Extract the [X, Y] coordinate from the center of the cell holding the provided text.  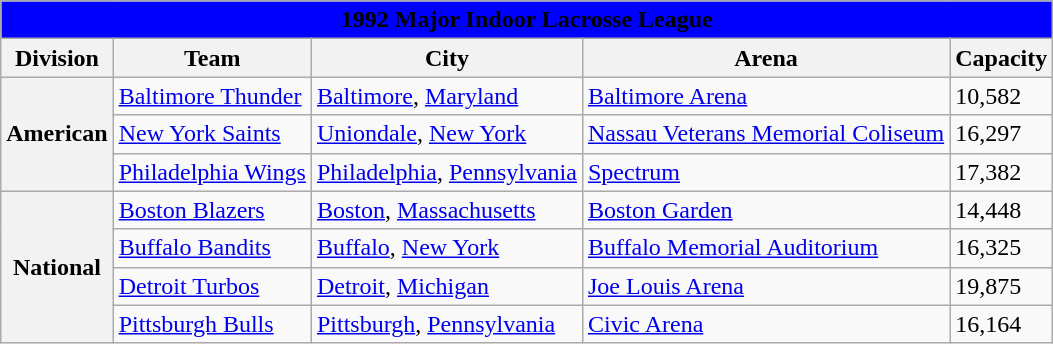
Joe Louis Arena [766, 286]
Baltimore Thunder [212, 96]
Team [212, 58]
City [446, 58]
Buffalo Memorial Auditorium [766, 248]
16,164 [1002, 324]
Boston Blazers [212, 210]
Division [57, 58]
Baltimore Arena [766, 96]
Detroit Turbos [212, 286]
New York Saints [212, 134]
Baltimore, Maryland [446, 96]
Buffalo Bandits [212, 248]
17,382 [1002, 172]
Boston, Massachusetts [446, 210]
1992 Major Indoor Lacrosse League [527, 20]
Philadelphia, Pennsylvania [446, 172]
Capacity [1002, 58]
16,297 [1002, 134]
Uniondale, New York [446, 134]
Detroit, Michigan [446, 286]
Civic Arena [766, 324]
Nassau Veterans Memorial Coliseum [766, 134]
19,875 [1002, 286]
Buffalo, New York [446, 248]
National [57, 267]
American [57, 134]
Boston Garden [766, 210]
Arena [766, 58]
Pittsburgh, Pennsylvania [446, 324]
Spectrum [766, 172]
14,448 [1002, 210]
Pittsburgh Bulls [212, 324]
Philadelphia Wings [212, 172]
16,325 [1002, 248]
10,582 [1002, 96]
